Pinpoint the cell where the given text exists, returning its (x, y) midpoint coordinate. 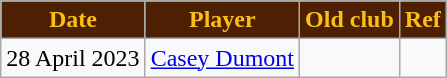
Player (222, 20)
Casey Dumont (222, 58)
Old club (350, 20)
28 April 2023 (73, 58)
Ref (422, 20)
Date (73, 20)
